Output the (X, Y) coordinate of the center of the cell containing the given text.  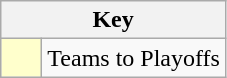
Key (114, 20)
Teams to Playoffs (134, 58)
